Scan for the cell matching the given text and deliver its [x, y] coordinate at center. 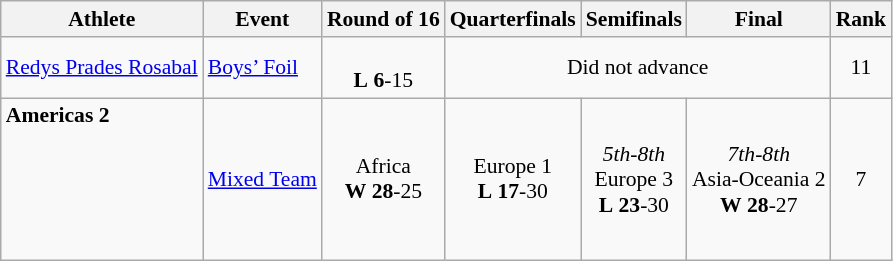
L 6-15 [384, 68]
Did not advance [638, 68]
Boys’ Foil [262, 68]
Africa W 28-25 [384, 180]
11 [862, 68]
7 [862, 180]
Quarterfinals [513, 19]
Europe 1 L 17-30 [513, 180]
5th-8thEurope 3 L 23-30 [634, 180]
Semifinals [634, 19]
Rank [862, 19]
Final [759, 19]
Americas 2 [102, 180]
Athlete [102, 19]
7th-8thAsia-Oceania 2 W 28-27 [759, 180]
Mixed Team [262, 180]
Event [262, 19]
Redys Prades Rosabal [102, 68]
Round of 16 [384, 19]
